For the text-containing cell, return its midpoint in [X, Y] coordinate format. 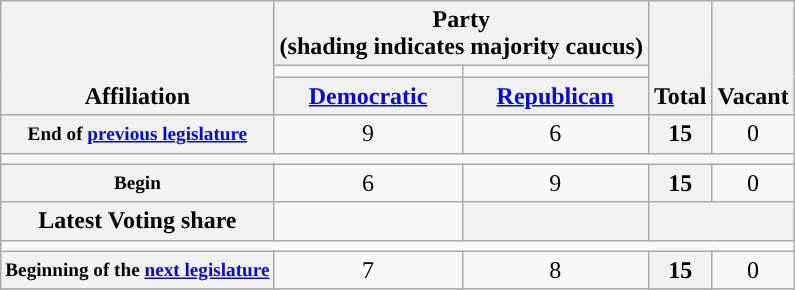
Affiliation [138, 58]
8 [555, 270]
Party(shading indicates majority caucus) [461, 34]
Begin [138, 183]
Latest Voting share [138, 221]
7 [368, 270]
Total [680, 58]
End of previous legislature [138, 134]
Democratic [368, 96]
Republican [555, 96]
Vacant [753, 58]
Beginning of the next legislature [138, 270]
